Find where the given text appears and provide that cell's center as (X, Y) coordinate. 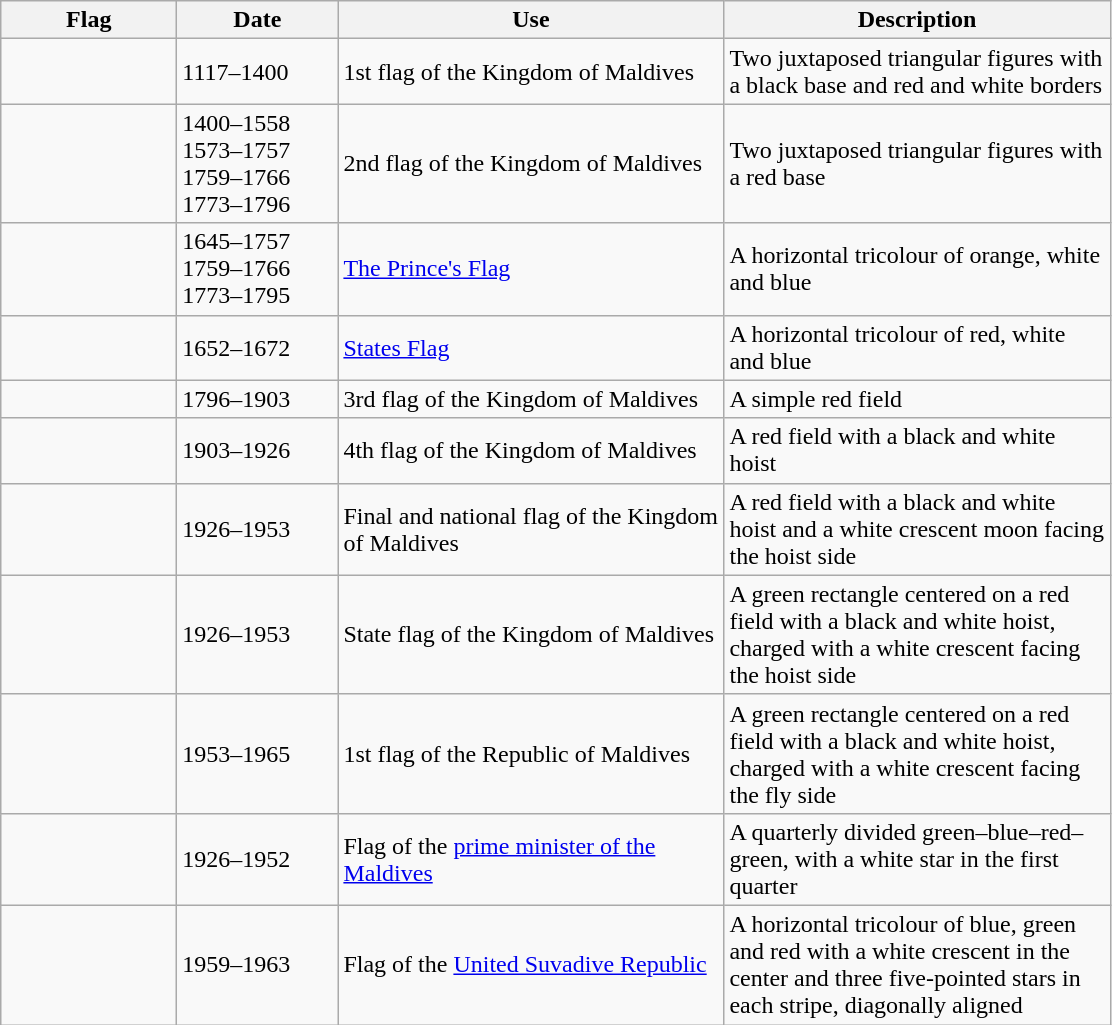
A horizontal tricolour of orange, white and blue (917, 269)
1st flag of the Kingdom of Maldives (531, 72)
Date (258, 20)
Final and national flag of the Kingdom of Maldives (531, 529)
State flag of the Kingdom of Maldives (531, 634)
1st flag of the Republic of Maldives (531, 754)
4th flag of the Kingdom of Maldives (531, 450)
Use (531, 20)
A quarterly divided green–blue–red–green, with a white star in the first quarter (917, 859)
1117–1400 (258, 72)
A simple red field (917, 399)
1953–1965 (258, 754)
1926–1952 (258, 859)
Description (917, 20)
A green rectangle centered on a red field with a black and white hoist, charged with a white crescent facing the fly side (917, 754)
States Flag (531, 348)
1400–15581573–17571759–17661773–1796 (258, 164)
A horizontal tricolour of red, white and blue (917, 348)
1903–1926 (258, 450)
A horizontal tricolour of blue, green and red with a white crescent in the center and three five-pointed stars in each stripe, diagonally aligned (917, 964)
Flag (89, 20)
1652–1672 (258, 348)
The Prince's Flag (531, 269)
2nd flag of the Kingdom of Maldives (531, 164)
Two juxtaposed triangular figures with a red base (917, 164)
3rd flag of the Kingdom of Maldives (531, 399)
Flag of the United Suvadive Republic (531, 964)
Two juxtaposed triangular figures with a black base and red and white borders (917, 72)
1959–1963 (258, 964)
A red field with a black and white hoist and a white crescent moon facing the hoist side (917, 529)
A red field with a black and white hoist (917, 450)
1645–17571759–17661773–1795 (258, 269)
Flag of the prime minister of the Maldives (531, 859)
A green rectangle centered on a red field with a black and white hoist, charged with a white crescent facing the hoist side (917, 634)
1796–1903 (258, 399)
